Pinpoint the cell where the given text exists, returning its [X, Y] midpoint coordinate. 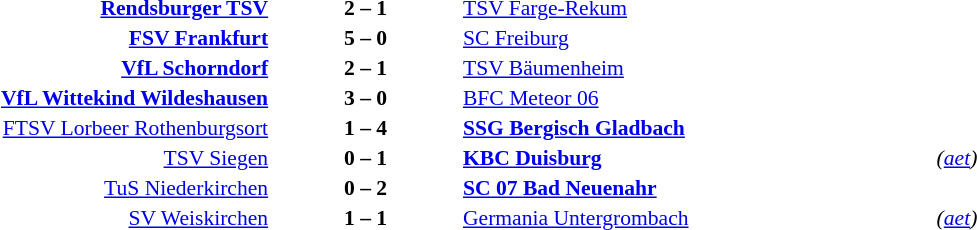
0 – 2 [366, 188]
SC Freiburg [697, 38]
SSG Bergisch Gladbach [697, 128]
2 – 1 [366, 68]
KBC Duisburg [697, 158]
TSV Bäumenheim [697, 68]
1 – 4 [366, 128]
BFC Meteor 06 [697, 98]
0 – 1 [366, 158]
3 – 0 [366, 98]
SC 07 Bad Neuenahr [697, 188]
5 – 0 [366, 38]
